Return the [x, y] coordinate for the center point of the cell that contains the specified text.  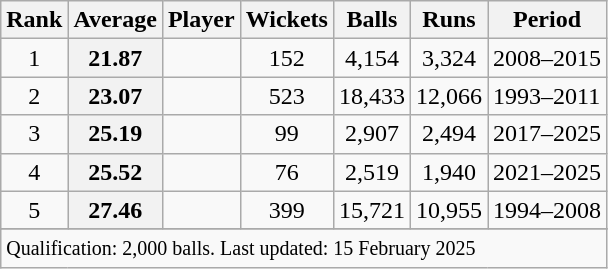
1994–2008 [548, 210]
Qualification: 2,000 balls. Last updated: 15 February 2025 [304, 248]
10,955 [448, 210]
1993–2011 [548, 96]
2017–2025 [548, 134]
523 [286, 96]
4 [34, 172]
Player [201, 20]
Balls [372, 20]
1 [34, 58]
99 [286, 134]
2 [34, 96]
2,519 [372, 172]
21.87 [116, 58]
3 [34, 134]
2021–2025 [548, 172]
27.46 [116, 210]
Period [548, 20]
25.19 [116, 134]
15,721 [372, 210]
3,324 [448, 58]
152 [286, 58]
1,940 [448, 172]
399 [286, 210]
2,494 [448, 134]
5 [34, 210]
4,154 [372, 58]
18,433 [372, 96]
Average [116, 20]
12,066 [448, 96]
Rank [34, 20]
25.52 [116, 172]
Runs [448, 20]
2,907 [372, 134]
Wickets [286, 20]
2008–2015 [548, 58]
76 [286, 172]
23.07 [116, 96]
